Extract the (x, y) coordinate from the center of the cell holding the provided text.  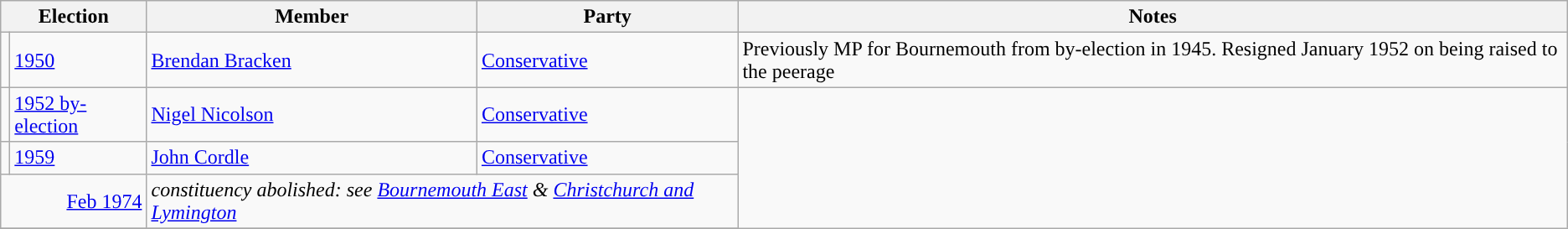
John Cordle (312, 158)
1952 by-election (79, 114)
constituency abolished: see Bournemouth East & Christchurch and Lymington (442, 201)
Party (607, 17)
Election (74, 17)
1959 (79, 158)
Brendan Bracken (312, 60)
Previously MP for Bournemouth from by-election in 1945. Resigned January 1952 on being raised to the peerage (1153, 60)
1950 (79, 60)
Notes (1153, 17)
Member (312, 17)
Feb 1974 (74, 201)
Nigel Nicolson (312, 114)
